Detect which cell encompasses the target text, then output its [X, Y] center coordinate. 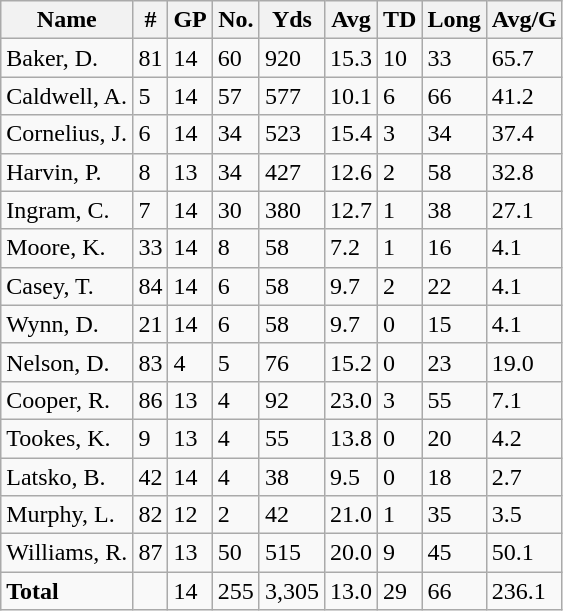
7.2 [350, 248]
35 [454, 515]
Name [67, 20]
50 [236, 553]
15 [454, 324]
Casey, T. [67, 286]
Avg/G [524, 20]
Baker, D. [67, 58]
380 [292, 210]
7.1 [524, 400]
76 [292, 362]
523 [292, 134]
Wynn, D. [67, 324]
Latsko, B. [67, 477]
515 [292, 553]
65.7 [524, 58]
9.5 [350, 477]
10 [399, 58]
Harvin, P. [67, 172]
13.8 [350, 438]
84 [150, 286]
23 [454, 362]
7 [150, 210]
Yds [292, 20]
41.2 [524, 96]
920 [292, 58]
4.2 [524, 438]
21 [150, 324]
Tookes, K. [67, 438]
577 [292, 96]
12.7 [350, 210]
12 [190, 515]
15.2 [350, 362]
60 [236, 58]
Cooper, R. [67, 400]
255 [236, 591]
82 [150, 515]
Total [67, 591]
427 [292, 172]
Ingram, C. [67, 210]
Avg [350, 20]
13.0 [350, 591]
22 [454, 286]
Cornelius, J. [67, 134]
50.1 [524, 553]
Long [454, 20]
27.1 [524, 210]
37.4 [524, 134]
23.0 [350, 400]
29 [399, 591]
92 [292, 400]
83 [150, 362]
10.1 [350, 96]
3,305 [292, 591]
45 [454, 553]
16 [454, 248]
GP [190, 20]
Nelson, D. [67, 362]
32.8 [524, 172]
3.5 [524, 515]
86 [150, 400]
30 [236, 210]
15.4 [350, 134]
No. [236, 20]
19.0 [524, 362]
57 [236, 96]
TD [399, 20]
21.0 [350, 515]
20 [454, 438]
Caldwell, A. [67, 96]
81 [150, 58]
20.0 [350, 553]
87 [150, 553]
Williams, R. [67, 553]
12.6 [350, 172]
2.7 [524, 477]
Moore, K. [67, 248]
18 [454, 477]
15.3 [350, 58]
236.1 [524, 591]
Murphy, L. [67, 515]
# [150, 20]
